Pinpoint the cell where the given text exists, returning its (x, y) midpoint coordinate. 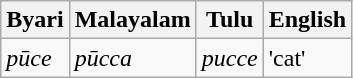
Tulu (230, 20)
pucce (230, 58)
pūce (35, 58)
pūcca (132, 58)
Malayalam (132, 20)
'cat' (307, 58)
Byari (35, 20)
English (307, 20)
